Identify which cell holds the provided text, then report its [x, y] central coordinate. 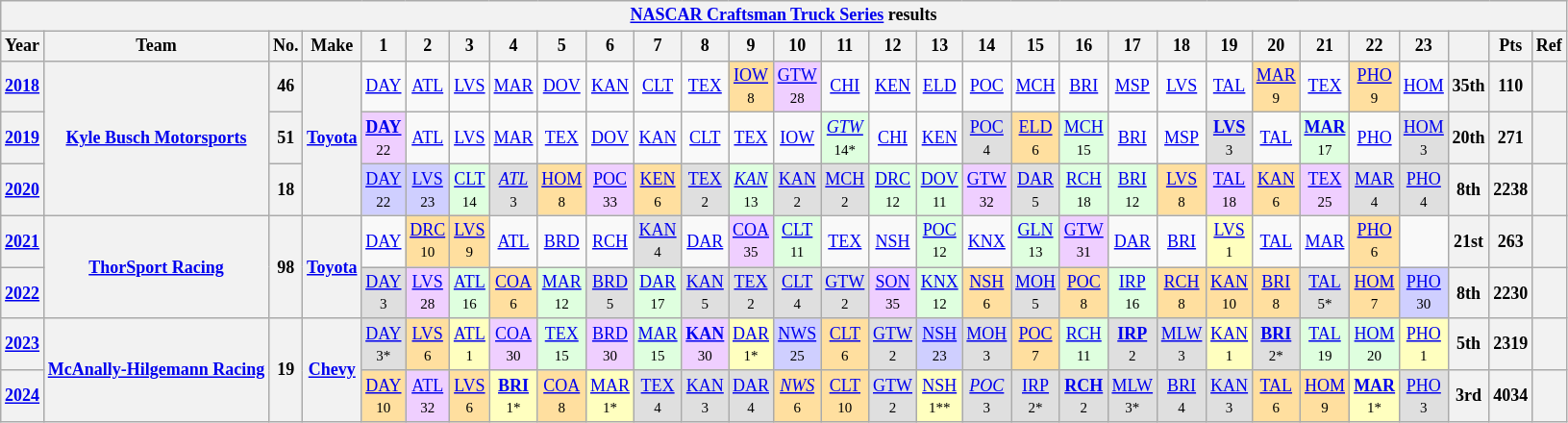
No. [286, 46]
KNX [986, 241]
PHO9 [1375, 87]
KAN5 [706, 293]
LVS23 [428, 189]
NASCAR Craftsman Truck Series results [784, 15]
HOM [1423, 87]
4034 [1511, 396]
RCH [610, 241]
HOM3 [1423, 138]
1 [384, 46]
110 [1511, 87]
RCH2 [1083, 396]
Year [23, 46]
35th [1469, 87]
POC8 [1083, 293]
POC12 [939, 241]
ATL32 [428, 396]
MOH5 [1036, 293]
COA6 [513, 293]
20th [1469, 138]
NSH6 [986, 293]
POC [986, 87]
PHO [1375, 138]
McAnally-Hilgemann Racing [156, 369]
MAR4 [1375, 189]
TEX15 [561, 344]
PHO1 [1423, 344]
COA35 [752, 241]
KAN1 [1230, 344]
KAN13 [752, 189]
BRI1* [513, 396]
BRI8 [1276, 293]
2230 [1511, 293]
ELD [939, 87]
IOW8 [752, 87]
LVS28 [428, 293]
3rd [1469, 396]
RCH8 [1181, 293]
22 [1375, 46]
MLW3* [1132, 396]
TAL6 [1276, 396]
271 [1511, 138]
COA8 [561, 396]
16 [1083, 46]
CLT6 [845, 344]
DOV11 [939, 189]
DAR1* [752, 344]
2022 [23, 293]
23 [1423, 46]
TEX4 [658, 396]
2024 [23, 396]
KAN6 [1276, 189]
DAR4 [752, 396]
BRD [561, 241]
15 [1036, 46]
DAY3* [384, 344]
POC3 [986, 396]
TAL19 [1325, 344]
13 [939, 46]
GTW31 [1083, 241]
NWS6 [797, 396]
HOM7 [1375, 293]
LVS9 [470, 241]
Chevy [333, 369]
TAL5* [1325, 293]
ThorSport Racing [156, 267]
DAY10 [384, 396]
KNX12 [939, 293]
GTW32 [986, 189]
MOH3 [986, 344]
2019 [23, 138]
5th [1469, 344]
2 [428, 46]
KEN6 [658, 189]
TEX25 [1325, 189]
KAN2 [797, 189]
RCH11 [1083, 344]
5 [561, 46]
LVS8 [1181, 189]
46 [286, 87]
IOW [797, 138]
2023 [23, 344]
MLW3 [1181, 344]
8 [706, 46]
GTW14* [845, 138]
ATL16 [470, 293]
2018 [23, 87]
20 [1276, 46]
DAR5 [1036, 189]
DAY3 [384, 293]
NWS25 [797, 344]
51 [286, 138]
9 [752, 46]
14 [986, 46]
11 [845, 46]
98 [286, 267]
MAR9 [1276, 87]
21st [1469, 241]
POC33 [610, 189]
TAL18 [1230, 189]
POC7 [1036, 344]
3 [470, 46]
21 [1325, 46]
BRI4 [1181, 396]
MAR15 [658, 344]
10 [797, 46]
NSH1** [939, 396]
MCH2 [845, 189]
GLN13 [1036, 241]
6 [610, 46]
NSH23 [939, 344]
2021 [23, 241]
BRI12 [1132, 189]
KAN10 [1230, 293]
Team [156, 46]
4 [513, 46]
MAR12 [561, 293]
KAN4 [658, 241]
CLT4 [797, 293]
7 [658, 46]
Make [333, 46]
ATL1 [470, 344]
IRP2* [1036, 396]
Pts [1511, 46]
Kyle Busch Motorsports [156, 138]
CLT10 [845, 396]
BRD5 [610, 293]
PHO30 [1423, 293]
DAR17 [658, 293]
LVS3 [1230, 138]
12 [893, 46]
PHO3 [1423, 396]
ELD6 [1036, 138]
IRP16 [1132, 293]
17 [1132, 46]
KAN30 [706, 344]
HOM20 [1375, 344]
DRC12 [893, 189]
PHO4 [1423, 189]
POC4 [986, 138]
MCH [1036, 87]
GTW28 [797, 87]
CLT11 [797, 241]
ATL3 [513, 189]
263 [1511, 241]
BRD30 [610, 344]
2020 [23, 189]
HOM9 [1325, 396]
IRP2 [1132, 344]
NSH [893, 241]
LVS1 [1230, 241]
2238 [1511, 189]
HOM8 [561, 189]
RCH18 [1083, 189]
MAR17 [1325, 138]
CLT14 [470, 189]
Ref [1550, 46]
DRC10 [428, 241]
MCH15 [1083, 138]
2319 [1511, 344]
PHO6 [1375, 241]
BRI2* [1276, 344]
COA30 [513, 344]
SON35 [893, 293]
